Output the (X, Y) coordinate of the center of the cell containing the given text.  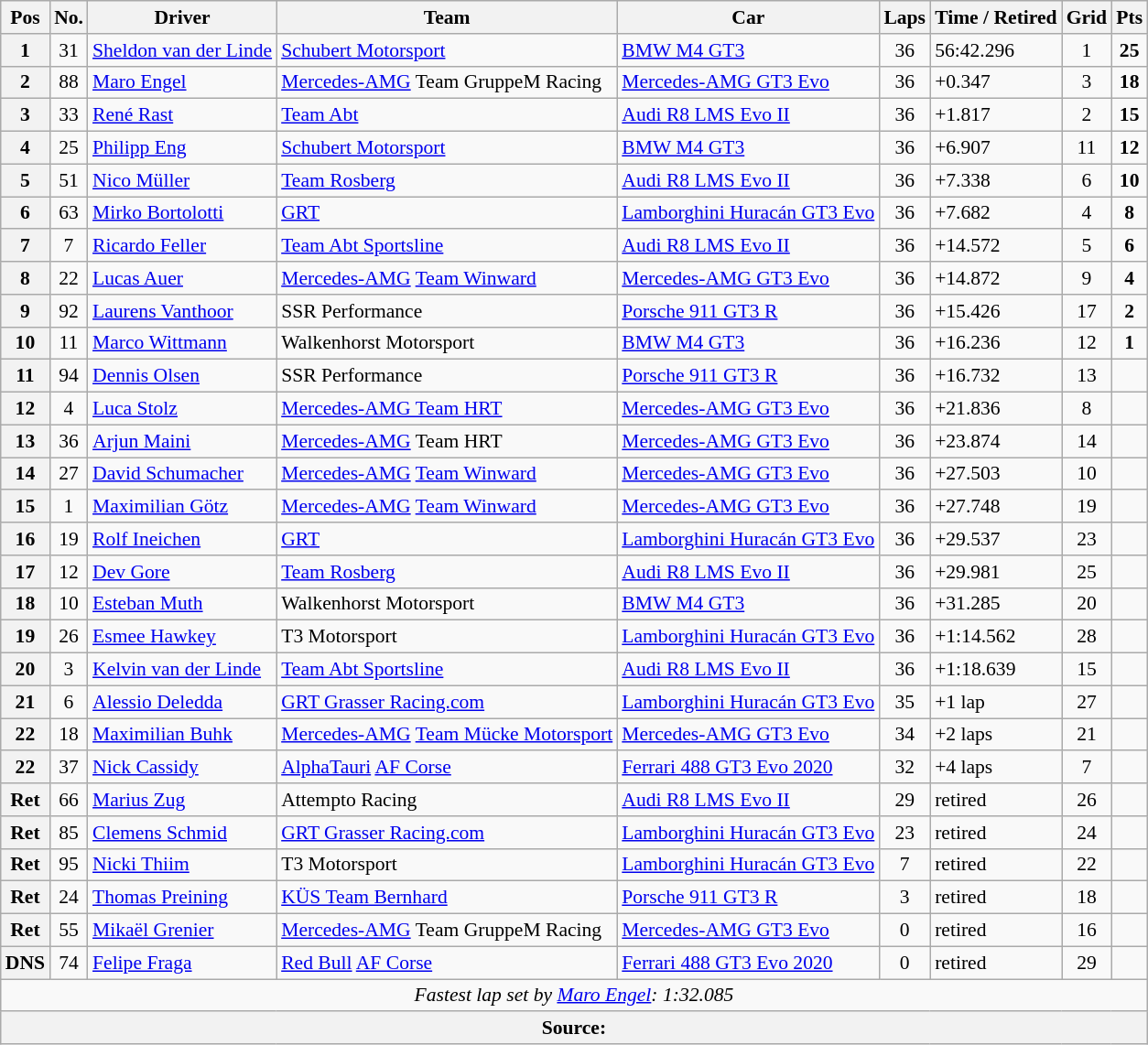
+21.836 (996, 409)
35 (904, 702)
Grid (1088, 17)
Ricardo Feller (182, 246)
Alessio Deledda (182, 702)
Clemens Schmid (182, 833)
Lucas Auer (182, 278)
Philipp Eng (182, 148)
Fastest lap set by Maro Engel: 1:32.085 (574, 996)
Maximilian Götz (182, 507)
74 (69, 963)
+16.236 (996, 343)
Dennis Olsen (182, 376)
Mercedes-AMG Team Mücke Motorsport (447, 735)
Red Bull AF Corse (447, 963)
Maximilian Buhk (182, 735)
55 (69, 931)
+29.537 (996, 539)
+1.817 (996, 115)
Nicki Thiim (182, 865)
Luca Stolz (182, 409)
Esteban Muth (182, 604)
+6.907 (996, 148)
32 (904, 768)
DNS (26, 963)
Marco Wittmann (182, 343)
+1:18.639 (996, 670)
Attempto Racing (447, 800)
33 (69, 115)
Source: (574, 1029)
66 (69, 800)
+2 laps (996, 735)
Car (748, 17)
88 (69, 82)
Thomas Preining (182, 898)
Sheldon van der Linde (182, 50)
63 (69, 213)
95 (69, 865)
René Rast (182, 115)
Arjun Maini (182, 441)
Team (447, 17)
51 (69, 180)
+31.285 (996, 604)
Esmee Hawkey (182, 637)
David Schumacher (182, 474)
+15.426 (996, 311)
+27.503 (996, 474)
KÜS Team Bernhard (447, 898)
Pos (26, 17)
+4 laps (996, 768)
Mikaël Grenier (182, 931)
Rolf Ineichen (182, 539)
Laps (904, 17)
+1 lap (996, 702)
28 (1088, 637)
AlphaTauri AF Corse (447, 768)
Driver (182, 17)
+1:14.562 (996, 637)
31 (69, 50)
Team Abt (447, 115)
+27.748 (996, 507)
85 (69, 833)
+23.874 (996, 441)
Pts (1130, 17)
+16.732 (996, 376)
Kelvin van der Linde (182, 670)
Time / Retired (996, 17)
+7.682 (996, 213)
92 (69, 311)
+14.872 (996, 278)
No. (69, 17)
34 (904, 735)
Mirko Bortolotti (182, 213)
37 (69, 768)
+29.981 (996, 572)
+7.338 (996, 180)
+14.572 (996, 246)
Marius Zug (182, 800)
Felipe Fraga (182, 963)
Laurens Vanthoor (182, 311)
Nico Müller (182, 180)
56:42.296 (996, 50)
Maro Engel (182, 82)
94 (69, 376)
Nick Cassidy (182, 768)
+0.347 (996, 82)
Dev Gore (182, 572)
